Locate the cell with the specified text and output its [X, Y] center coordinate. 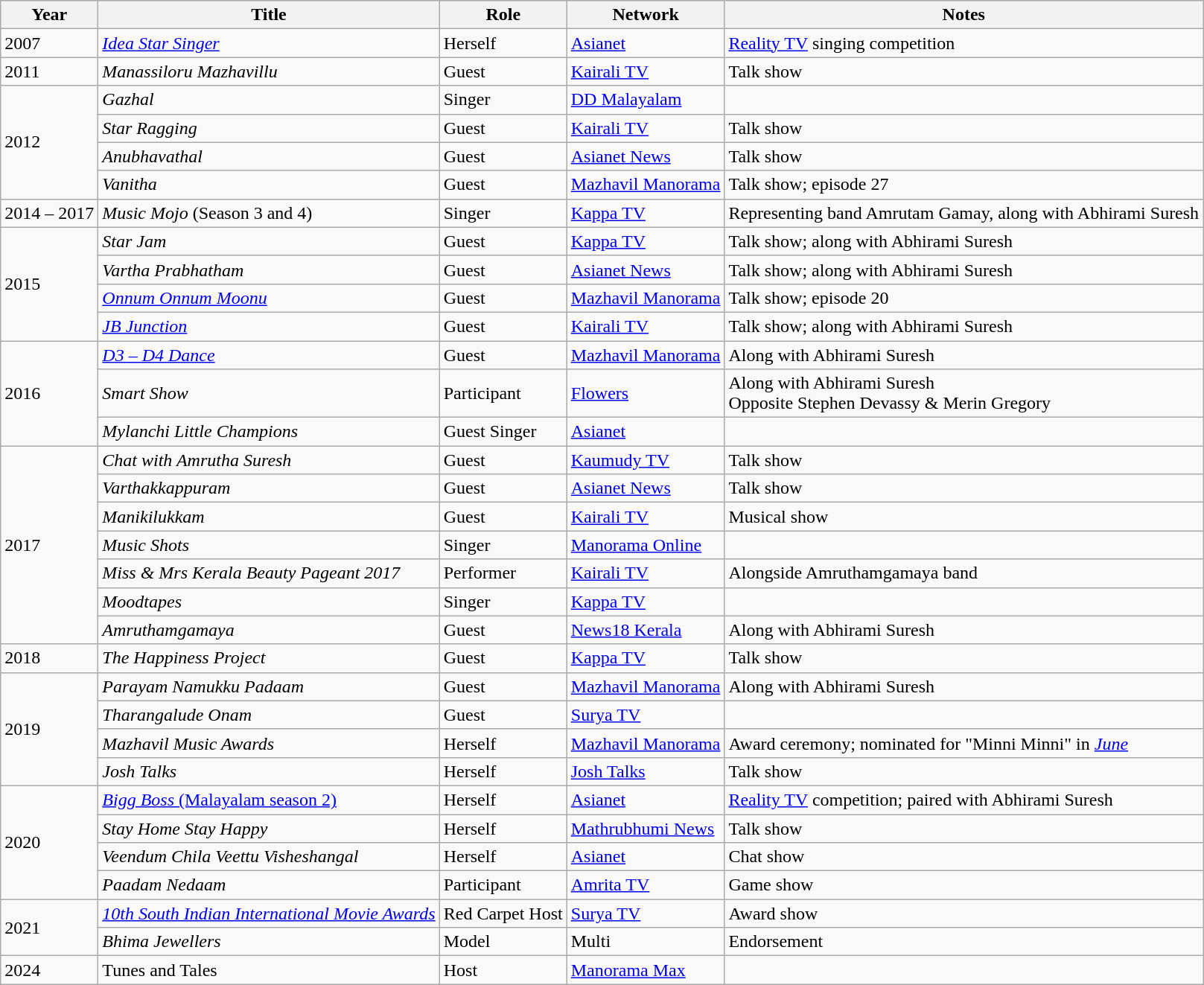
Representing band Amrutam Gamay, along with Abhirami Suresh [963, 213]
Miss & Mrs Kerala Beauty Pageant 2017 [269, 573]
Talk show; episode 20 [963, 298]
DD Malayalam [646, 100]
Manassiloru Mazhavillu [269, 71]
Anubhavathal [269, 156]
2019 [49, 729]
Mazhavil Music Awards [269, 743]
Game show [963, 885]
Title [269, 15]
Stay Home Stay Happy [269, 829]
Bhima Jewellers [269, 942]
Veendum Chila Veettu Visheshangal [269, 857]
Parayam Namukku Padaam [269, 686]
Mathrubhumi News [646, 829]
Multi [646, 942]
Musical show [963, 517]
Mylanchi Little Champions [269, 432]
Award show [963, 914]
2017 [49, 545]
Smart Show [269, 393]
Manorama Max [646, 970]
Amrita TV [646, 885]
Notes [963, 15]
D3 – D4 Dance [269, 355]
2007 [49, 43]
Idea Star Singer [269, 43]
2011 [49, 71]
10th South Indian International Movie Awards [269, 914]
Model [503, 942]
Alongside Amruthamgamaya band [963, 573]
Manikilukkam [269, 517]
Host [503, 970]
Star Jam [269, 241]
JB Junction [269, 326]
Kaumudy TV [646, 460]
Year [49, 15]
Performer [503, 573]
Moodtapes [269, 602]
Award ceremony; nominated for "Minni Minni" in June [963, 743]
Flowers [646, 393]
Chat with Amrutha Suresh [269, 460]
Music Mojo (Season 3 and 4) [269, 213]
Varthakkappuram [269, 488]
Red Carpet Host [503, 914]
Network [646, 15]
Endorsement [963, 942]
Reality TV singing competition [963, 43]
Chat show [963, 857]
Onnum Onnum Moonu [269, 298]
Vartha Prabhatham [269, 270]
2012 [49, 142]
Reality TV competition; paired with Abhirami Suresh [963, 800]
Talk show; episode 27 [963, 185]
Paadam Nedaam [269, 885]
2015 [49, 284]
Gazhal [269, 100]
Star Ragging [269, 128]
2014 – 2017 [49, 213]
The Happiness Project [269, 658]
Along with Abhirami Suresh Opposite Stephen Devassy & Merin Gregory [963, 393]
Tunes and Tales [269, 970]
Amruthamgamaya [269, 630]
Guest Singer [503, 432]
News18 Kerala [646, 630]
Manorama Online [646, 545]
2021 [49, 928]
Bigg Boss (Malayalam season 2) [269, 800]
Vanitha [269, 185]
2016 [49, 393]
Music Shots [269, 545]
Tharangalude Onam [269, 715]
2020 [49, 842]
Role [503, 15]
2024 [49, 970]
2018 [49, 658]
